Return [X, Y] of the center of cell containing provided text 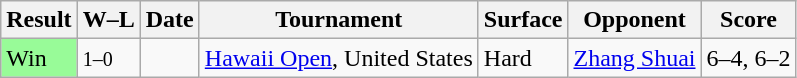
Hawaii Open, United States [338, 58]
W–L [108, 20]
Zhang Shuai [634, 58]
Result [39, 20]
Win [39, 58]
Opponent [634, 20]
Surface [523, 20]
6–4, 6–2 [748, 58]
Date [170, 20]
Tournament [338, 20]
Score [748, 20]
1–0 [108, 58]
Hard [523, 58]
